Provide the [X, Y] coordinate of the cell's center where the given text is located.  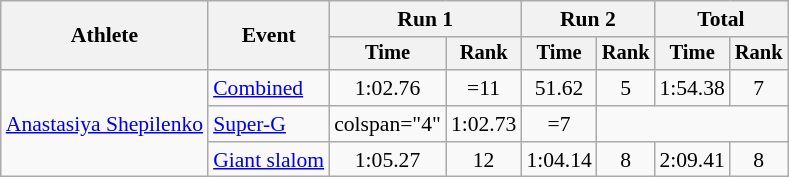
1:02.76 [388, 88]
=11 [484, 88]
1:54.38 [692, 88]
Run 1 [425, 19]
colspan="4" [388, 124]
7 [759, 88]
51.62 [558, 88]
Run 2 [588, 19]
Athlete [104, 36]
5 [626, 88]
1:02.73 [484, 124]
Anastasiya Shepilenko [104, 124]
Combined [268, 88]
Super-G [268, 124]
Total [720, 19]
=7 [558, 124]
Event [268, 36]
